Identify which cell holds the provided text, then report its [x, y] central coordinate. 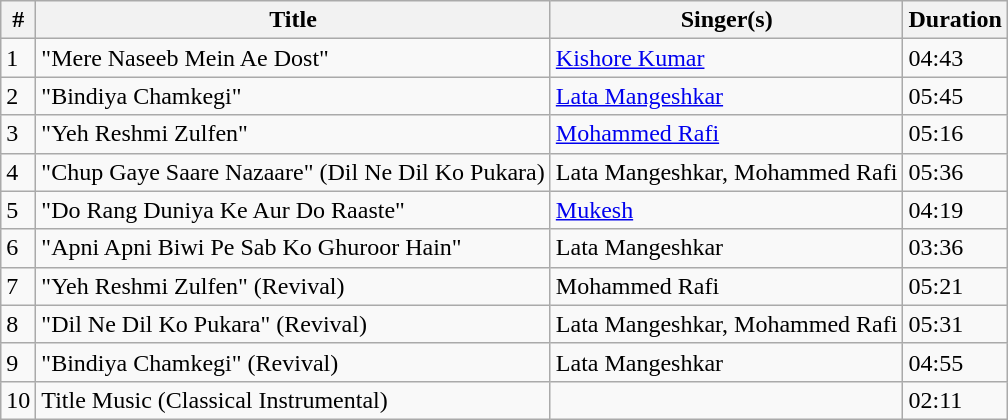
03:36 [955, 248]
# [18, 20]
"Yeh Reshmi Zulfen" (Revival) [293, 286]
"Yeh Reshmi Zulfen" [293, 134]
3 [18, 134]
"Chup Gaye Saare Nazaare" (Dil Ne Dil Ko Pukara) [293, 172]
9 [18, 362]
10 [18, 400]
"Bindiya Chamkegi" (Revival) [293, 362]
"Mere Naseeb Mein Ae Dost" [293, 58]
05:16 [955, 134]
Duration [955, 20]
5 [18, 210]
05:45 [955, 96]
05:21 [955, 286]
05:36 [955, 172]
04:55 [955, 362]
Kishore Kumar [726, 58]
8 [18, 324]
04:19 [955, 210]
02:11 [955, 400]
"Dil Ne Dil Ko Pukara" (Revival) [293, 324]
Title Music (Classical Instrumental) [293, 400]
7 [18, 286]
2 [18, 96]
4 [18, 172]
05:31 [955, 324]
04:43 [955, 58]
"Bindiya Chamkegi" [293, 96]
Title [293, 20]
6 [18, 248]
Singer(s) [726, 20]
1 [18, 58]
Mukesh [726, 210]
"Do Rang Duniya Ke Aur Do Raaste" [293, 210]
"Apni Apni Biwi Pe Sab Ko Ghuroor Hain" [293, 248]
